Return [X, Y] of the center of cell containing provided text 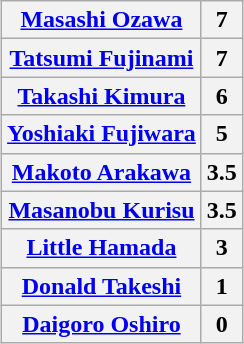
3 [222, 248]
Donald Takeshi [102, 286]
1 [222, 286]
Masashi Ozawa [102, 20]
Little Hamada [102, 248]
Takashi Kimura [102, 96]
Daigoro Oshiro [102, 324]
Makoto Arakawa [102, 172]
6 [222, 96]
Tatsumi Fujinami [102, 58]
Masanobu Kurisu [102, 210]
Yoshiaki Fujiwara [102, 134]
5 [222, 134]
0 [222, 324]
